For the text-containing cell, return its midpoint in (X, Y) coordinate format. 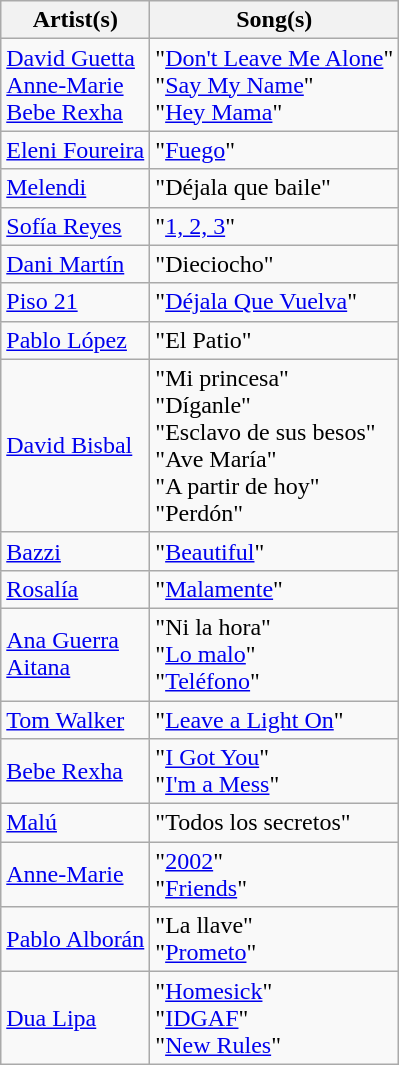
Eleni Foureira (76, 150)
"El Patio" (274, 340)
Bebe Rexha (76, 772)
Bazzi (76, 551)
"Fuego" (274, 150)
Song(s) (274, 20)
"1, 2, 3" (274, 226)
Piso 21 (76, 302)
Rosalía (76, 589)
Anne-Marie (76, 874)
Pablo López (76, 340)
"Déjala que baile" (274, 188)
"Déjala Que Vuelva" (274, 302)
Ana GuerraAitana (76, 654)
Tom Walker (76, 719)
"Dieciocho" (274, 264)
"La llave" "Prometo" (274, 940)
"Ni la hora" "Lo malo""Teléfono" (274, 654)
"2002" "Friends" (274, 874)
Malú (76, 823)
"Homesick" "IDGAF" "New Rules" (274, 1018)
"I Got You" "I'm a Mess" (274, 772)
Artist(s) (76, 20)
"Mi princesa" "Díganle" "Esclavo de sus besos" "Ave María" "A partir de hoy" "Perdón" (274, 446)
David Guetta Anne-Marie Bebe Rexha (76, 85)
"Todos los secretos" (274, 823)
"Don't Leave Me Alone" "Say My Name" "Hey Mama" (274, 85)
"Leave a Light On" (274, 719)
David Bisbal (76, 446)
Sofía Reyes (76, 226)
Melendi (76, 188)
Pablo Alborán (76, 940)
"Beautiful" (274, 551)
Dani Martín (76, 264)
Dua Lipa (76, 1018)
"Malamente" (274, 589)
